Output the (x, y) coordinate of the center of the cell containing the given text.  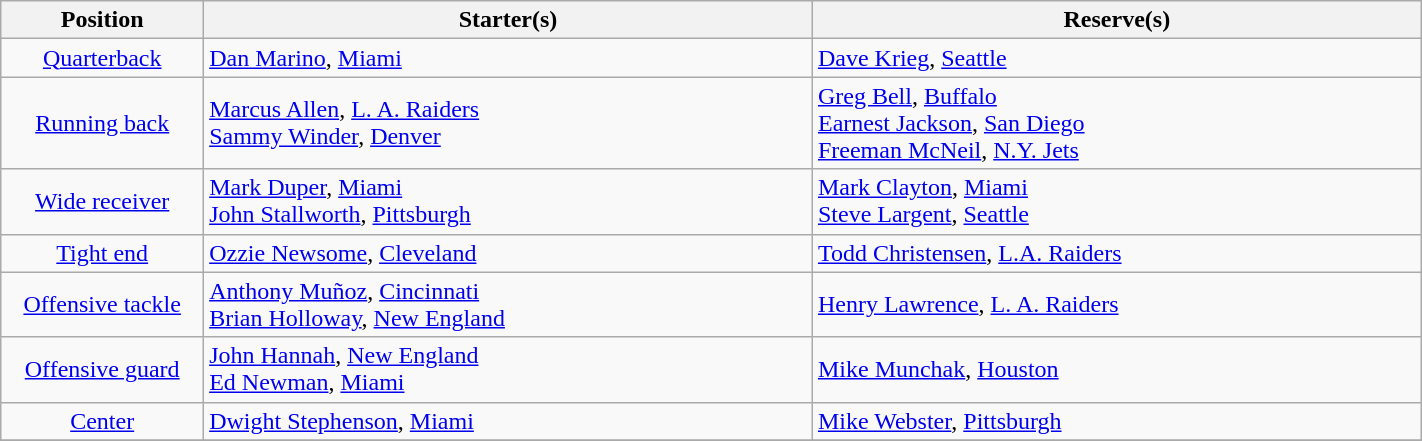
Reserve(s) (1116, 20)
Dave Krieg, Seattle (1116, 58)
Mike Webster, Pittsburgh (1116, 421)
Quarterback (102, 58)
Todd Christensen, L.A. Raiders (1116, 253)
Marcus Allen, L. A. Raiders Sammy Winder, Denver (508, 123)
Dwight Stephenson, Miami (508, 421)
Position (102, 20)
John Hannah, New England Ed Newman, Miami (508, 370)
Offensive tackle (102, 304)
Henry Lawrence, L. A. Raiders (1116, 304)
Mark Duper, Miami John Stallworth, Pittsburgh (508, 202)
Greg Bell, Buffalo Earnest Jackson, San Diego Freeman McNeil, N.Y. Jets (1116, 123)
Dan Marino, Miami (508, 58)
Tight end (102, 253)
Offensive guard (102, 370)
Mike Munchak, Houston (1116, 370)
Anthony Muñoz, Cincinnati Brian Holloway, New England (508, 304)
Ozzie Newsome, Cleveland (508, 253)
Running back (102, 123)
Mark Clayton, Miami Steve Largent, Seattle (1116, 202)
Center (102, 421)
Starter(s) (508, 20)
Wide receiver (102, 202)
